Provide the (X, Y) coordinate of the cell's center where the given text is located.  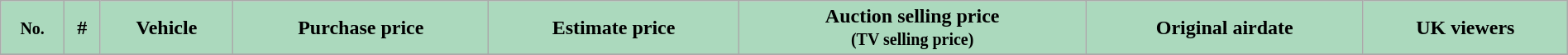
No. (33, 28)
Purchase price (361, 28)
Vehicle (167, 28)
Estimate price (614, 28)
Original airdate (1224, 28)
# (82, 28)
UK viewers (1465, 28)
Auction selling price(TV selling price) (912, 28)
